For the text-containing cell, return its midpoint in (x, y) coordinate format. 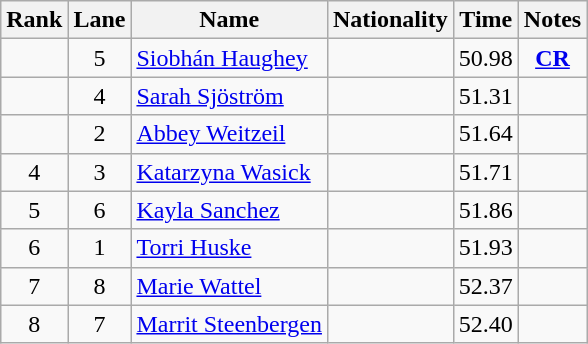
52.37 (486, 286)
Nationality (390, 20)
CR (552, 58)
Abbey Weitzeil (230, 134)
Rank (34, 20)
Sarah Sjöström (230, 96)
Notes (552, 20)
Name (230, 20)
1 (100, 248)
51.86 (486, 210)
3 (100, 172)
50.98 (486, 58)
Katarzyna Wasick (230, 172)
52.40 (486, 324)
Time (486, 20)
Marie Wattel (230, 286)
51.93 (486, 248)
Marrit Steenbergen (230, 324)
Lane (100, 20)
51.64 (486, 134)
51.71 (486, 172)
Torri Huske (230, 248)
2 (100, 134)
Kayla Sanchez (230, 210)
Siobhán Haughey (230, 58)
51.31 (486, 96)
